Return [x, y] of the center of cell containing provided text 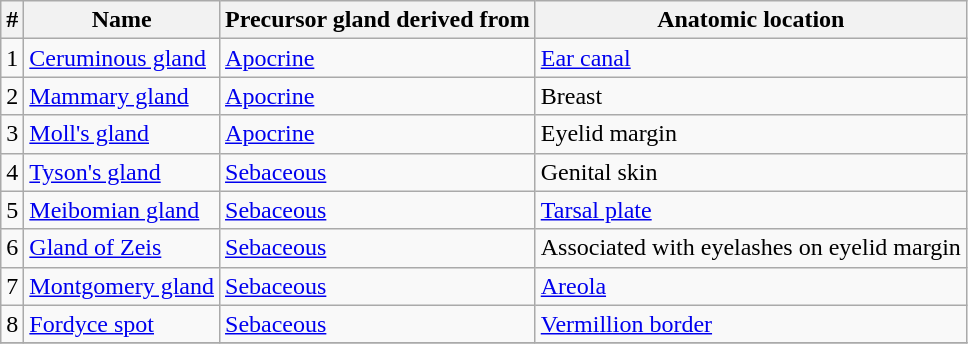
2 [12, 96]
Ear canal [750, 58]
# [12, 20]
Tarsal plate [750, 210]
Ceruminous gland [122, 58]
Vermillion border [750, 324]
Mammary gland [122, 96]
Moll's gland [122, 134]
Breast [750, 96]
Associated with eyelashes on eyelid margin [750, 248]
Eyelid margin [750, 134]
Genital skin [750, 172]
Anatomic location [750, 20]
Montgomery gland [122, 286]
Areola [750, 286]
3 [12, 134]
Fordyce spot [122, 324]
Precursor gland derived from [378, 20]
4 [12, 172]
Meibomian gland [122, 210]
Gland of Zeis [122, 248]
Tyson's gland [122, 172]
8 [12, 324]
5 [12, 210]
1 [12, 58]
Name [122, 20]
7 [12, 286]
6 [12, 248]
